Find where the given text appears and provide that cell's center as [X, Y] coordinate. 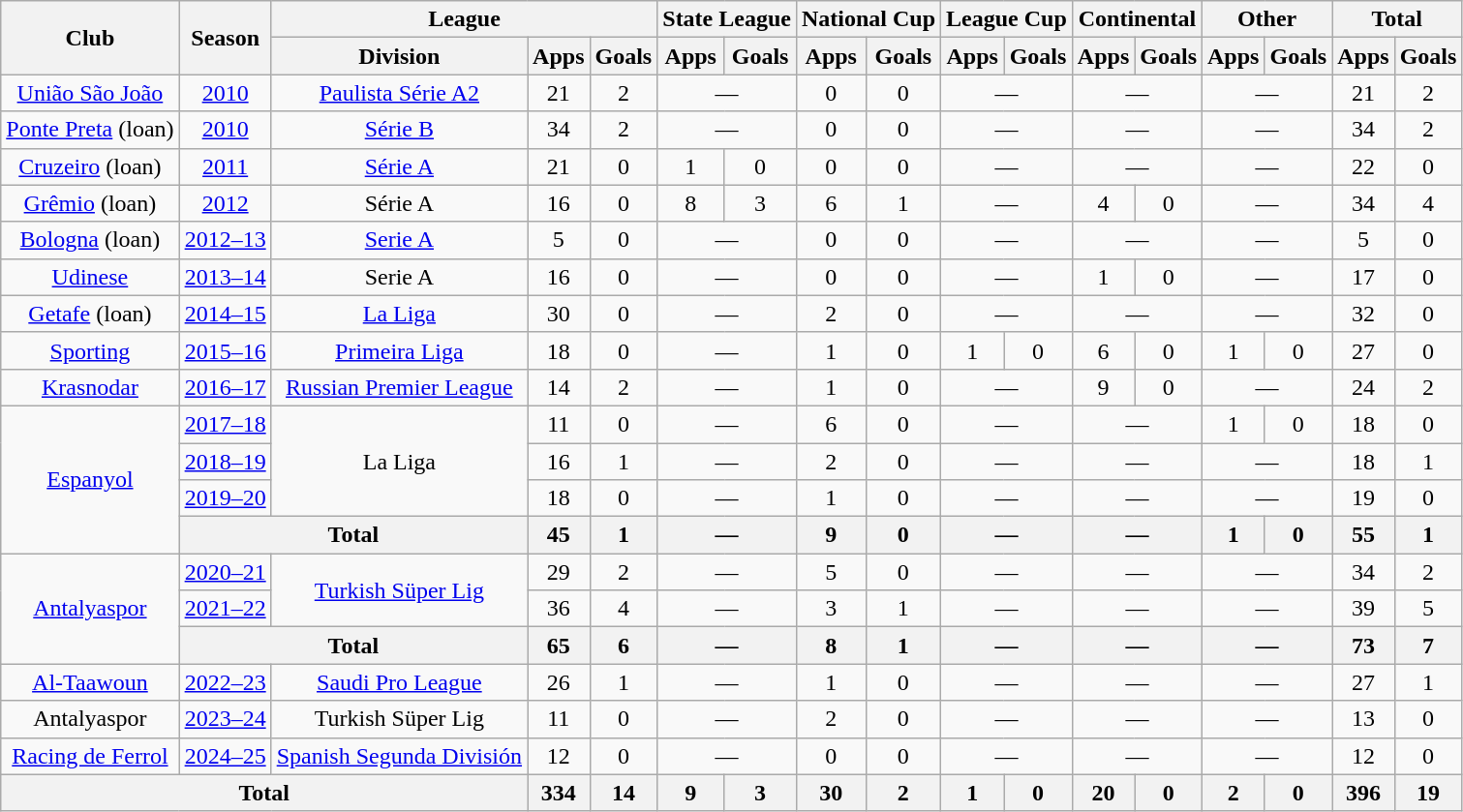
Udinese [90, 277]
2019–20 [225, 498]
26 [559, 682]
45 [559, 535]
2017–18 [225, 424]
2022–23 [225, 682]
20 [1103, 793]
7 [1428, 646]
União São João [90, 93]
13 [1363, 719]
Paulista Série A2 [399, 93]
League [465, 19]
National Cup [868, 19]
Other [1267, 19]
Bologna (loan) [90, 240]
Continental [1137, 19]
Ponte Preta (loan) [90, 130]
17 [1363, 277]
Getafe (loan) [90, 314]
2020–21 [225, 572]
65 [559, 646]
State League [727, 19]
22 [1363, 166]
2018–19 [225, 462]
2012–13 [225, 240]
36 [559, 609]
Division [399, 56]
2012 [225, 203]
24 [1363, 387]
Espanyol [90, 479]
39 [1363, 609]
2023–24 [225, 719]
Grêmio (loan) [90, 203]
Club [90, 38]
2024–25 [225, 756]
Russian Premier League [399, 387]
Primeira Liga [399, 350]
Krasnodar [90, 387]
Season [225, 38]
2014–15 [225, 314]
Série B [399, 130]
Spanish Segunda División [399, 756]
Cruzeiro (loan) [90, 166]
2013–14 [225, 277]
2015–16 [225, 350]
55 [1363, 535]
73 [1363, 646]
2011 [225, 166]
2021–22 [225, 609]
2016–17 [225, 387]
29 [559, 572]
Saudi Pro League [399, 682]
32 [1363, 314]
396 [1363, 793]
Racing de Ferrol [90, 756]
Sporting [90, 350]
334 [559, 793]
Al-Taawoun [90, 682]
League Cup [1007, 19]
